Output the [X, Y] coordinate of the center of the cell containing the given text.  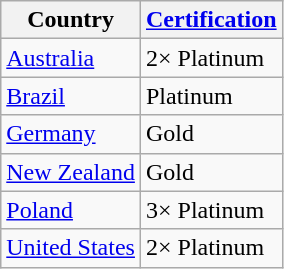
Poland [71, 210]
Country [71, 20]
New Zealand [71, 172]
Australia [71, 58]
Brazil [71, 96]
Certification [211, 20]
Germany [71, 134]
3× Platinum [211, 210]
United States [71, 248]
Platinum [211, 96]
